Output the [X, Y] coordinate of the center of the cell containing the given text.  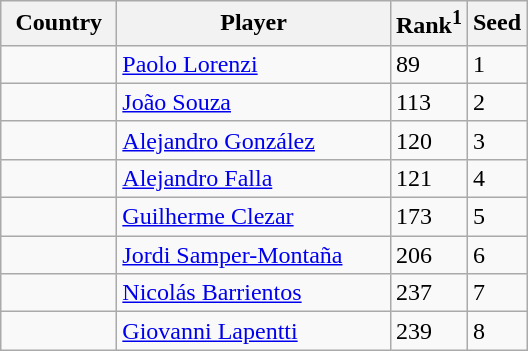
Guilherme Clezar [254, 217]
173 [428, 217]
Seed [496, 24]
3 [496, 140]
Paolo Lorenzi [254, 64]
Alejandro González [254, 140]
121 [428, 178]
239 [428, 331]
8 [496, 331]
237 [428, 293]
Nicolás Barrientos [254, 293]
113 [428, 102]
120 [428, 140]
6 [496, 255]
João Souza [254, 102]
7 [496, 293]
206 [428, 255]
Giovanni Lapentti [254, 331]
89 [428, 64]
5 [496, 217]
Country [59, 24]
Jordi Samper-Montaña [254, 255]
4 [496, 178]
2 [496, 102]
Alejandro Falla [254, 178]
Player [254, 24]
1 [496, 64]
Rank1 [428, 24]
